For the text-containing cell, return its midpoint in (x, y) coordinate format. 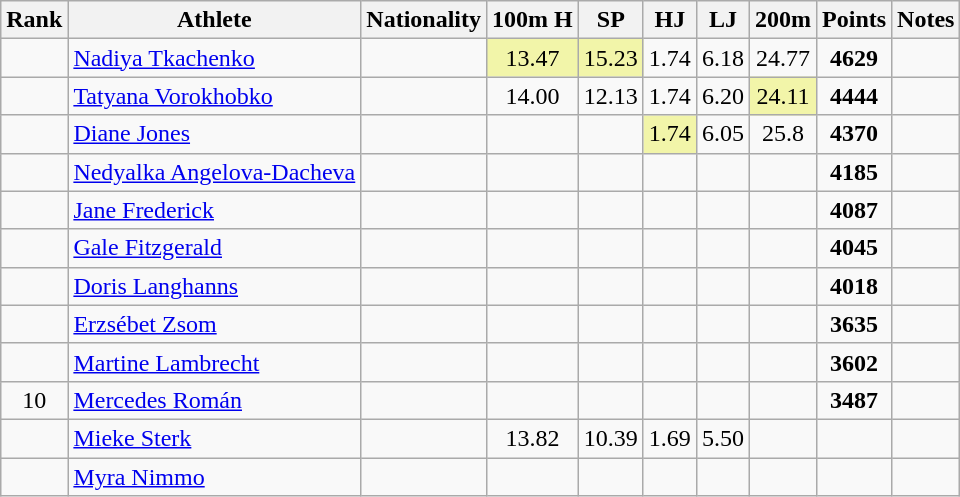
Tatyana Vorokhobko (214, 96)
15.23 (610, 58)
Nationality (424, 20)
12.13 (610, 96)
SP (610, 20)
Martine Lambrecht (214, 362)
5.50 (722, 438)
Athlete (214, 20)
4045 (854, 248)
Erzsébet Zsom (214, 324)
Gale Fitzgerald (214, 248)
4087 (854, 210)
24.11 (782, 96)
4629 (854, 58)
24.77 (782, 58)
200m (782, 20)
3635 (854, 324)
Notes (926, 20)
3602 (854, 362)
Doris Langhanns (214, 286)
6.05 (722, 134)
13.47 (533, 58)
Diane Jones (214, 134)
4185 (854, 172)
Rank (34, 20)
10.39 (610, 438)
6.20 (722, 96)
1.69 (670, 438)
HJ (670, 20)
13.82 (533, 438)
Mieke Sterk (214, 438)
25.8 (782, 134)
Points (854, 20)
10 (34, 400)
Jane Frederick (214, 210)
Nedyalka Angelova-Dacheva (214, 172)
14.00 (533, 96)
LJ (722, 20)
6.18 (722, 58)
3487 (854, 400)
100m H (533, 20)
4370 (854, 134)
Mercedes Román (214, 400)
Myra Nimmo (214, 477)
Nadiya Tkachenko (214, 58)
4018 (854, 286)
4444 (854, 96)
